Determine the [x, y] coordinate at the center of the cell enclosing the given text.  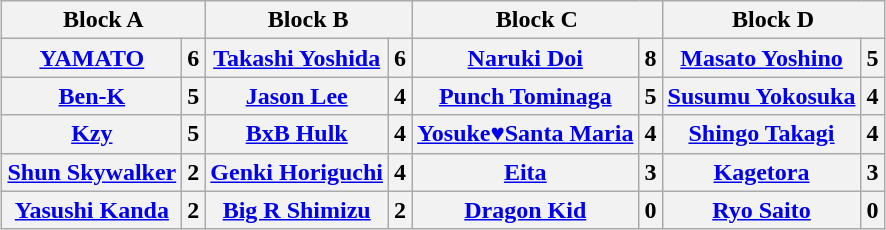
YAMATO [92, 58]
Block D [773, 20]
Jason Lee [297, 96]
Block A [104, 20]
Yosuke♥Santa Maria [526, 134]
Kzy [92, 134]
Punch Tominaga [526, 96]
Ben-K [92, 96]
Block C [537, 20]
Yasushi Kanda [92, 210]
Dragon Kid [526, 210]
BxB Hulk [297, 134]
8 [650, 58]
Ryo Saito [762, 210]
Shun Skywalker [92, 172]
Susumu Yokosuka [762, 96]
Genki Horiguchi [297, 172]
Eita [526, 172]
Takashi Yoshida [297, 58]
Naruki Doi [526, 58]
Block B [308, 20]
Big R Shimizu [297, 210]
Shingo Takagi [762, 134]
Masato Yoshino [762, 58]
Kagetora [762, 172]
